Determine the [x, y] coordinate at the center of the cell enclosing the given text.  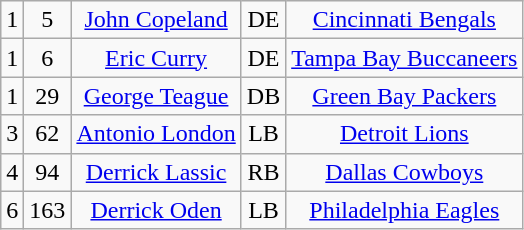
Antonio London [156, 134]
5 [48, 20]
Green Bay Packers [404, 96]
94 [48, 172]
DB [263, 96]
Tampa Bay Buccaneers [404, 58]
Detroit Lions [404, 134]
Derrick Lassic [156, 172]
RB [263, 172]
John Copeland [156, 20]
62 [48, 134]
Eric Curry [156, 58]
Dallas Cowboys [404, 172]
Cincinnati Bengals [404, 20]
3 [12, 134]
4 [12, 172]
29 [48, 96]
Philadelphia Eagles [404, 210]
163 [48, 210]
Derrick Oden [156, 210]
George Teague [156, 96]
